Provide the [x, y] coordinate of the cell's center where the given text is located.  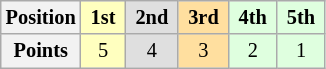
1st [104, 17]
5th [301, 17]
Points [41, 51]
1 [301, 51]
Position [41, 17]
3 [203, 51]
4 [152, 51]
5 [104, 51]
2nd [152, 17]
2 [253, 51]
3rd [203, 17]
4th [253, 17]
